Determine the [x, y] coordinate at the center of the cell enclosing the given text.  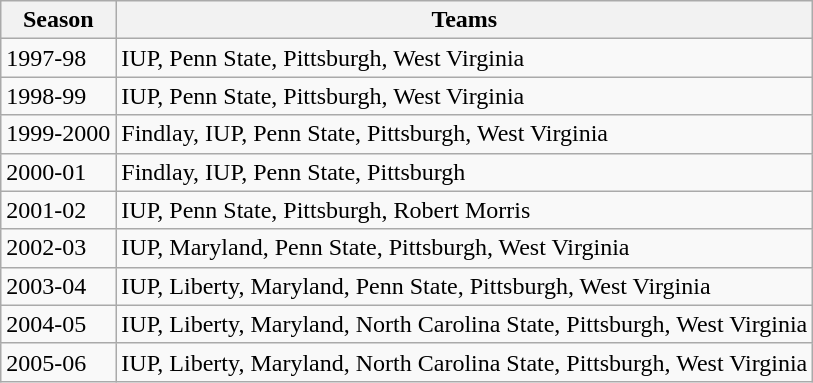
Season [58, 20]
2001-02 [58, 210]
2005-06 [58, 362]
1999-2000 [58, 134]
2000-01 [58, 172]
IUP, Maryland, Penn State, Pittsburgh, West Virginia [464, 248]
1997-98 [58, 58]
IUP, Liberty, Maryland, Penn State, Pittsburgh, West Virginia [464, 286]
Findlay, IUP, Penn State, Pittsburgh, West Virginia [464, 134]
Findlay, IUP, Penn State, Pittsburgh [464, 172]
1998-99 [58, 96]
2003-04 [58, 286]
IUP, Penn State, Pittsburgh, Robert Morris [464, 210]
2002-03 [58, 248]
2004-05 [58, 324]
Teams [464, 20]
